Pinpoint the cell where the given text exists, returning its [x, y] midpoint coordinate. 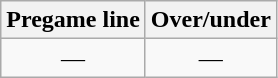
Pregame line [74, 20]
Over/under [210, 20]
